Provide the (x, y) coordinate of the cell's center where the given text is located.  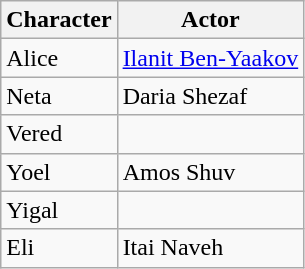
Yigal (59, 210)
Actor (210, 20)
Neta (59, 96)
Alice (59, 58)
Itai Naveh (210, 248)
Ilanit Ben-Yaakov (210, 58)
Eli (59, 248)
Daria Shezaf (210, 96)
Amos Shuv (210, 172)
Character (59, 20)
Yoel (59, 172)
Vered (59, 134)
